Search for the cell housing the specified text and yield its [X, Y] center coordinate. 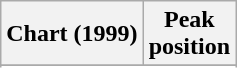
Peakposition [189, 34]
Chart (1999) [72, 34]
